Pinpoint the cell where the given text exists, returning its [X, Y] midpoint coordinate. 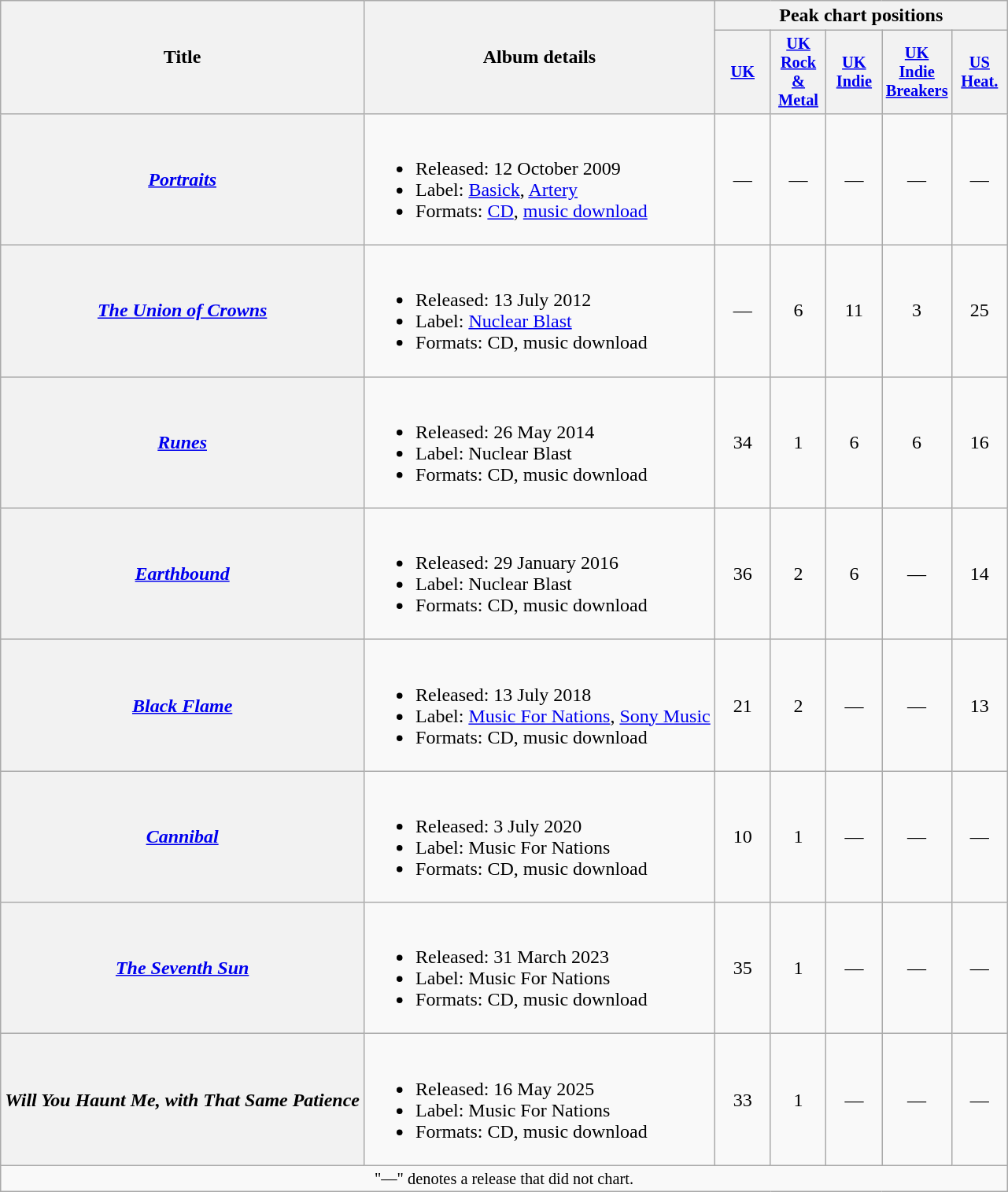
Released: 13 July 2012Label: Nuclear BlastFormats: CD, music download [540, 312]
10 [743, 837]
Earthbound [183, 574]
The Seventh Sun [183, 968]
13 [979, 705]
14 [979, 574]
Cannibal [183, 837]
Released: 3 July 2020Label: Music For NationsFormats: CD, music download [540, 837]
Released: 31 March 2023Label: Music For NationsFormats: CD, music download [540, 968]
Runes [183, 442]
16 [979, 442]
11 [855, 312]
UKIndie [855, 72]
Released: 13 July 2018Label: Music For Nations, Sony MusicFormats: CD, music download [540, 705]
Released: 16 May 2025Label: Music For NationsFormats: CD, music download [540, 1100]
UKRock & Metal [798, 72]
USHeat. [979, 72]
33 [743, 1100]
35 [743, 968]
Album details [540, 57]
Released: 26 May 2014Label: Nuclear BlastFormats: CD, music download [540, 442]
UKIndieBreakers [918, 72]
Released: 29 January 2016Label: Nuclear BlastFormats: CD, music download [540, 574]
Title [183, 57]
UK [743, 72]
36 [743, 574]
"—" denotes a release that did not chart. [504, 1179]
Black Flame [183, 705]
3 [918, 312]
Peak chart positions [861, 16]
Will You Haunt Me, with That Same Patience [183, 1100]
Portraits [183, 179]
21 [743, 705]
25 [979, 312]
The Union of Crowns [183, 312]
Released: 12 October 2009Label: Basick, ArteryFormats: CD, music download [540, 179]
34 [743, 442]
